Search for the cell housing the specified text and yield its [X, Y] center coordinate. 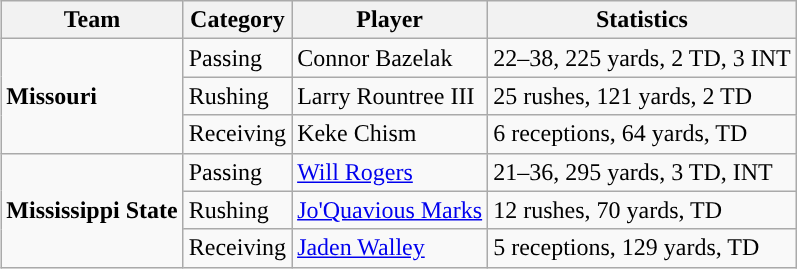
Jo'Quavious Marks [390, 210]
12 rushes, 70 yards, TD [642, 210]
Missouri [92, 96]
Keke Chism [390, 134]
Team [92, 20]
Player [390, 20]
Category [237, 20]
Statistics [642, 20]
25 rushes, 121 yards, 2 TD [642, 96]
Connor Bazelak [390, 58]
Mississippi State [92, 210]
Larry Rountree III [390, 96]
Jaden Walley [390, 248]
21–36, 295 yards, 3 TD, INT [642, 172]
6 receptions, 64 yards, TD [642, 134]
5 receptions, 129 yards, TD [642, 248]
22–38, 225 yards, 2 TD, 3 INT [642, 58]
Will Rogers [390, 172]
